Locate the cell with the specified text and output its [x, y] center coordinate. 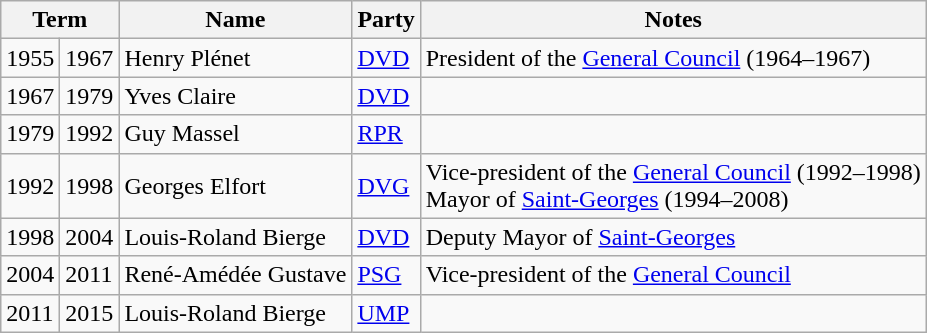
Yves Claire [236, 96]
Name [236, 20]
Term [60, 20]
Deputy Mayor of Saint-Georges [673, 237]
René-Amédée Gustave [236, 275]
Notes [673, 20]
Guy Massel [236, 134]
Vice-president of the General Council (1992–1998)Mayor of Saint-Georges (1994–2008) [673, 186]
DVG [386, 186]
Party [386, 20]
PSG [386, 275]
RPR [386, 134]
1955 [30, 58]
UMP [386, 313]
Henry Plénet [236, 58]
Georges Elfort [236, 186]
2015 [90, 313]
Vice-president of the General Council [673, 275]
President of the General Council (1964–1967) [673, 58]
